Search for the cell housing the specified text and yield its (x, y) center coordinate. 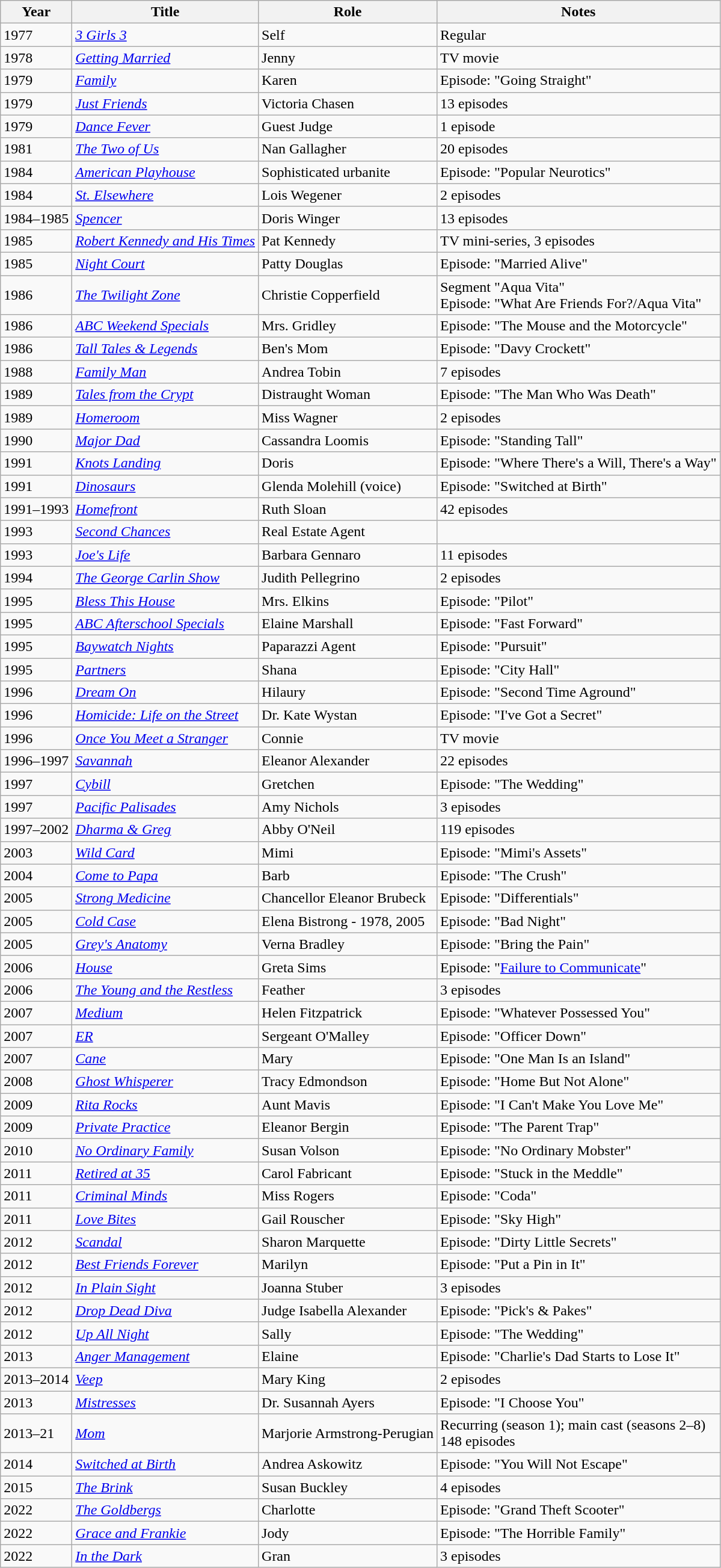
3 Girls 3 (165, 35)
4 episodes (578, 1487)
Wild Card (165, 853)
2013–2014 (36, 1379)
The George Carlin Show (165, 578)
Homicide: Life on the Street (165, 715)
Scandal (165, 1242)
American Playhouse (165, 172)
1991–1993 (36, 509)
Miss Rogers (348, 1196)
Eleanor Alexander (348, 761)
Nan Gallagher (348, 149)
Recurring (season 1); main cast (seasons 2–8)148 episodes (578, 1433)
Homeroom (165, 418)
Gail Rouscher (348, 1219)
Susan Buckley (348, 1487)
Episode: "Officer Down" (578, 1036)
Episode: "The Mouse and the Motorcycle" (578, 326)
Cane (165, 1059)
20 episodes (578, 149)
Episode: "Bring the Pain" (578, 944)
Episode: "Failure to Communicate" (578, 967)
Mrs. Elkins (348, 600)
Episode: "No Ordinary Mobster" (578, 1150)
Sally (348, 1333)
Getting Married (165, 58)
Aunt Mavis (348, 1105)
Episode: "Whatever Possessed You" (578, 1013)
Marjorie Armstrong-Perugian (348, 1433)
Ben's Mom (348, 349)
Episode: "Popular Neurotics" (578, 172)
Patty Douglas (348, 264)
Mimi (348, 853)
2013–21 (36, 1433)
1994 (36, 578)
2008 (36, 1082)
Episode: "Pick's & Pakes" (578, 1310)
No Ordinary Family (165, 1150)
1981 (36, 149)
Elena Bistrong - 1978, 2005 (348, 921)
ER (165, 1036)
Episode: "Differentials" (578, 898)
Chancellor Eleanor Brubeck (348, 898)
Distraught Woman (348, 395)
Episode: "The Parent Trap" (578, 1128)
Grace and Frankie (165, 1533)
Title (165, 12)
Barbara Gennaro (348, 555)
Amy Nichols (348, 807)
Episode: "Where There's a Will, There's a Way" (578, 463)
Episode: "You Will Not Escape" (578, 1465)
Jenny (348, 58)
Up All Night (165, 1333)
1984–1985 (36, 218)
The Two of Us (165, 149)
The Young and the Restless (165, 990)
Episode: "Coda" (578, 1196)
Paparazzi Agent (348, 646)
Episode: "Dirty Little Secrets" (578, 1242)
Episode: "The Horrible Family" (578, 1533)
Episode: "Pilot" (578, 600)
Episode: "Charlie's Dad Starts to Lose It" (578, 1356)
Elaine Marshall (348, 623)
Dinosaurs (165, 486)
Spencer (165, 218)
Come to Papa (165, 875)
Episode: "Mimi's Assets" (578, 853)
1990 (36, 440)
Connie (348, 738)
Role (348, 12)
Greta Sims (348, 967)
Doris (348, 463)
Judge Isabella Alexander (348, 1310)
Glenda Molehill (voice) (348, 486)
The Goldbergs (165, 1510)
Best Friends Forever (165, 1265)
Susan Volson (348, 1150)
Family (165, 81)
Lois Wegener (348, 195)
ABC Weekend Specials (165, 326)
2014 (36, 1465)
Episode: "I Can't Make You Love Me" (578, 1105)
Once You Meet a Stranger (165, 738)
Veep (165, 1379)
Family Man (165, 372)
Major Dad (165, 440)
Andrea Askowitz (348, 1465)
Episode: "Davy Crockett" (578, 349)
Gran (348, 1556)
Mary King (348, 1379)
Grey's Anatomy (165, 944)
Tall Tales & Legends (165, 349)
Episode: "Sky High" (578, 1219)
1977 (36, 35)
Criminal Minds (165, 1196)
Pacific Palisades (165, 807)
Episode: "Grand Theft Scooter" (578, 1510)
Self (348, 35)
Guest Judge (348, 126)
Just Friends (165, 103)
1 episode (578, 126)
Sophisticated urbanite (348, 172)
Episode: "Home But Not Alone" (578, 1082)
Robert Kennedy and His Times (165, 241)
Charlotte (348, 1510)
Segment "Aqua Vita"Episode: "What Are Friends For?/Aqua Vita" (578, 295)
St. Elsewhere (165, 195)
Episode: "Second Time Aground" (578, 693)
Switched at Birth (165, 1465)
1997–2002 (36, 830)
The Brink (165, 1487)
Anger Management (165, 1356)
Cassandra Loomis (348, 440)
Gretchen (348, 784)
Sergeant O'Malley (348, 1036)
Episode: "Stuck in the Meddle" (578, 1173)
Episode: "One Man Is an Island" (578, 1059)
Karen (348, 81)
Eleanor Bergin (348, 1128)
2003 (36, 853)
Abby O'Neil (348, 830)
2015 (36, 1487)
Year (36, 12)
Sharon Marquette (348, 1242)
Miss Wagner (348, 418)
7 episodes (578, 372)
Victoria Chasen (348, 103)
Regular (578, 35)
Episode: "I've Got a Secret" (578, 715)
Strong Medicine (165, 898)
2010 (36, 1150)
In Plain Sight (165, 1288)
Bless This House (165, 600)
Real Estate Agent (348, 532)
42 episodes (578, 509)
Mary (348, 1059)
Andrea Tobin (348, 372)
Episode: "Put a Pin in It" (578, 1265)
Episode: "Standing Tall" (578, 440)
Episode: "I Choose You" (578, 1403)
119 episodes (578, 830)
Partners (165, 670)
Doris Winger (348, 218)
Rita Rocks (165, 1105)
Medium (165, 1013)
Baywatch Nights (165, 646)
22 episodes (578, 761)
Episode: "Switched at Birth" (578, 486)
Tales from the Crypt (165, 395)
Drop Dead Diva (165, 1310)
Mrs. Gridley (348, 326)
Episode: "Fast Forward" (578, 623)
1988 (36, 372)
Episode: "City Hall" (578, 670)
2004 (36, 875)
Ghost Whisperer (165, 1082)
Jody (348, 1533)
Dr. Kate Wystan (348, 715)
Cybill (165, 784)
ABC Afterschool Specials (165, 623)
Mom (165, 1433)
Judith Pellegrino (348, 578)
Verna Bradley (348, 944)
Savannah (165, 761)
Notes (578, 12)
Episode: "Married Alive" (578, 264)
Joe's Life (165, 555)
The Twilight Zone (165, 295)
Shana (348, 670)
Second Chances (165, 532)
11 episodes (578, 555)
Barb (348, 875)
Mistresses (165, 1403)
Joanna Stuber (348, 1288)
Love Bites (165, 1219)
Episode: "The Man Who Was Death" (578, 395)
Dream On (165, 693)
TV mini-series, 3 episodes (578, 241)
House (165, 967)
1996–1997 (36, 761)
Homefront (165, 509)
Dr. Susannah Ayers (348, 1403)
Dance Fever (165, 126)
Knots Landing (165, 463)
Carol Fabricant (348, 1173)
Private Practice (165, 1128)
Feather (348, 990)
Helen Fitzpatrick (348, 1013)
Episode: "The Crush" (578, 875)
Christie Copperfield (348, 295)
Episode: "Pursuit" (578, 646)
Dharma & Greg (165, 830)
1978 (36, 58)
Retired at 35 (165, 1173)
Marilyn (348, 1265)
Elaine (348, 1356)
Episode: "Bad Night" (578, 921)
Night Court (165, 264)
Tracy Edmondson (348, 1082)
Cold Case (165, 921)
Pat Kennedy (348, 241)
Hilaury (348, 693)
In the Dark (165, 1556)
Ruth Sloan (348, 509)
Episode: "Going Straight" (578, 81)
